Find where the given text appears and provide that cell's center as [X, Y] coordinate. 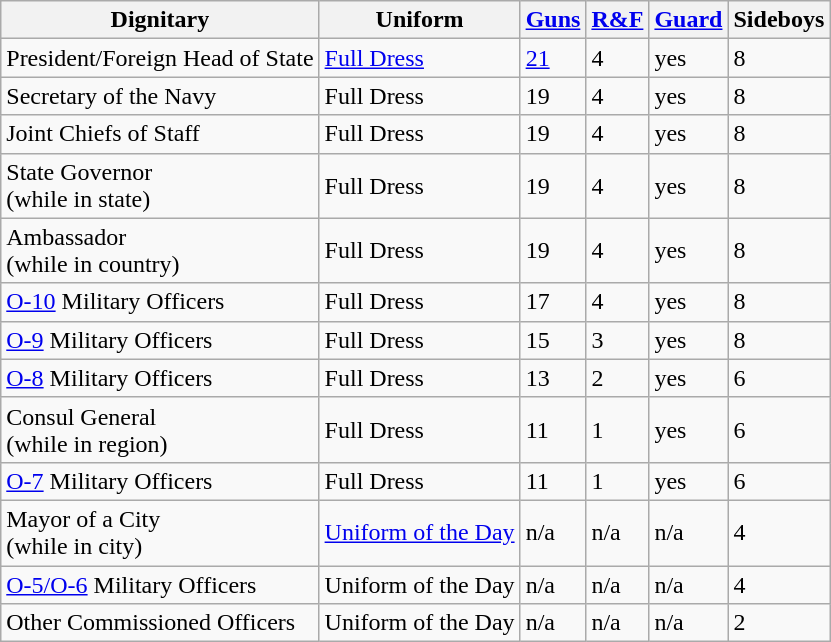
Guns [553, 20]
O-7 Military Officers [160, 481]
President/Foreign Head of State [160, 58]
Secretary of the Navy [160, 96]
Guard [688, 20]
17 [553, 302]
O-5/O-6 Military Officers [160, 585]
Mayor of a City(while in city) [160, 532]
Joint Chiefs of Staff [160, 134]
R&F [618, 20]
Other Commissioned Officers [160, 623]
State Governor(while in state) [160, 186]
O-8 Military Officers [160, 378]
Dignitary [160, 20]
O-9 Military Officers [160, 340]
Uniform [420, 20]
Consul General(while in region) [160, 430]
3 [618, 340]
21 [553, 58]
Sideboys [779, 20]
O-10 Military Officers [160, 302]
15 [553, 340]
Ambassador(while in country) [160, 250]
13 [553, 378]
